Scan for the cell matching the given text and deliver its [X, Y] coordinate at center. 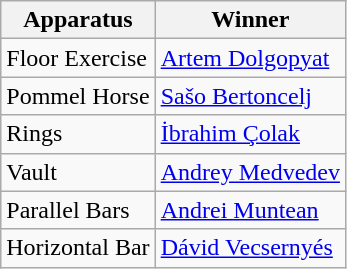
Winner [250, 20]
Rings [78, 134]
Horizontal Bar [78, 248]
Floor Exercise [78, 58]
Pommel Horse [78, 96]
Andrey Medvedev [250, 172]
Andrei Muntean [250, 210]
Sašo Bertoncelj [250, 96]
Parallel Bars [78, 210]
İbrahim Çolak [250, 134]
Apparatus [78, 20]
Artem Dolgopyat [250, 58]
Vault [78, 172]
Dávid Vecsernyés [250, 248]
